Capture the cell that displays the provided text and extract its [X, Y] central coordinate. 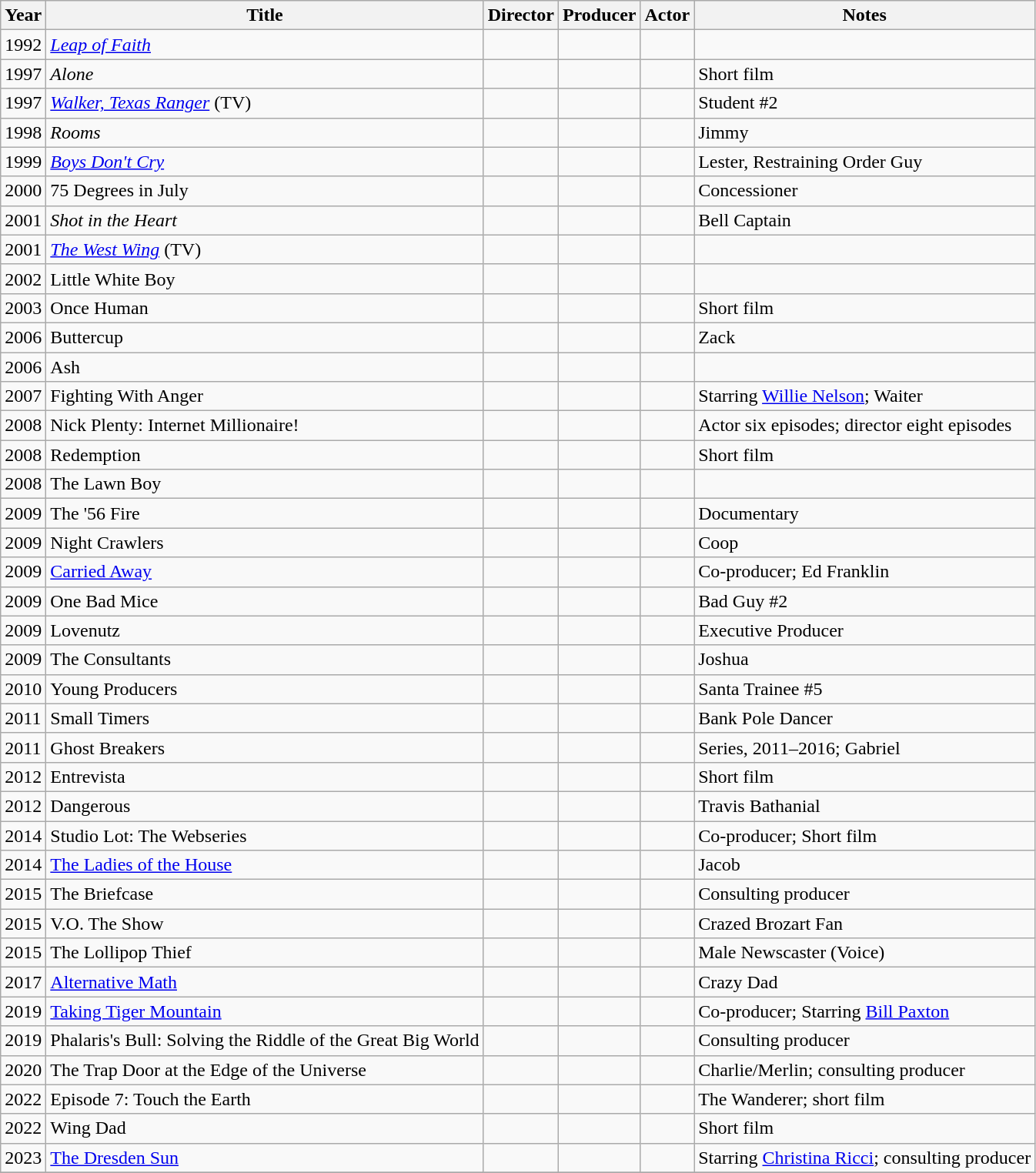
Series, 2011–2016; Gabriel [865, 747]
Boys Don't Cry [265, 162]
Buttercup [265, 337]
Starring Willie Nelson; Waiter [865, 396]
Shot in the Heart [265, 220]
Bank Pole Dancer [865, 718]
The Trap Door at the Edge of the Universe [265, 1070]
Redemption [265, 455]
Title [265, 15]
Documentary [865, 513]
Entrevista [265, 777]
Ash [265, 367]
V.O. The Show [265, 924]
Co-producer; Ed Franklin [865, 572]
The Wanderer; short film [865, 1099]
Actor [667, 15]
Crazed Brozart Fan [865, 924]
The '56 Fire [265, 513]
Executive Producer [865, 630]
The West Wing (TV) [265, 249]
The Consultants [265, 660]
Taking Tiger Mountain [265, 1011]
Bad Guy #2 [865, 601]
Carried Away [265, 572]
Joshua [865, 660]
1998 [23, 132]
75 Degrees in July [265, 191]
The Lawn Boy [265, 484]
Santa Trainee #5 [865, 689]
Nick Plenty: Internet Millionaire! [265, 426]
Director [520, 15]
Rooms [265, 132]
Producer [599, 15]
Wing Dad [265, 1128]
2017 [23, 982]
2002 [23, 279]
Student #2 [865, 103]
Walker, Texas Ranger (TV) [265, 103]
Concessioner [865, 191]
Young Producers [265, 689]
Actor six episodes; director eight episodes [865, 426]
Zack [865, 337]
Lester, Restraining Order Guy [865, 162]
Co-producer; Short film [865, 835]
Jimmy [865, 132]
2003 [23, 308]
Travis Bathanial [865, 806]
2010 [23, 689]
The Lollipop Thief [265, 953]
Dangerous [265, 806]
Notes [865, 15]
Night Crawlers [265, 543]
Starring Christina Ricci; consulting producer [865, 1158]
Co-producer; Starring Bill Paxton [865, 1011]
Alternative Math [265, 982]
Charlie/Merlin; consulting producer [865, 1070]
2000 [23, 191]
Male Newscaster (Voice) [865, 953]
Jacob [865, 865]
Small Timers [265, 718]
The Dresden Sun [265, 1158]
One Bad Mice [265, 601]
2020 [23, 1070]
Alone [265, 74]
Lovenutz [265, 630]
2023 [23, 1158]
Episode 7: Touch the Earth [265, 1099]
1999 [23, 162]
The Briefcase [265, 894]
Crazy Dad [865, 982]
Bell Captain [865, 220]
Fighting With Anger [265, 396]
The Ladies of the House [265, 865]
Phalaris's Bull: Solving the Riddle of the Great Big World [265, 1041]
2007 [23, 396]
Little White Boy [265, 279]
Coop [865, 543]
1992 [23, 45]
Ghost Breakers [265, 747]
Year [23, 15]
Studio Lot: The Webseries [265, 835]
Leap of Faith [265, 45]
Once Human [265, 308]
